Find where the given text appears and provide that cell's center as (x, y) coordinate. 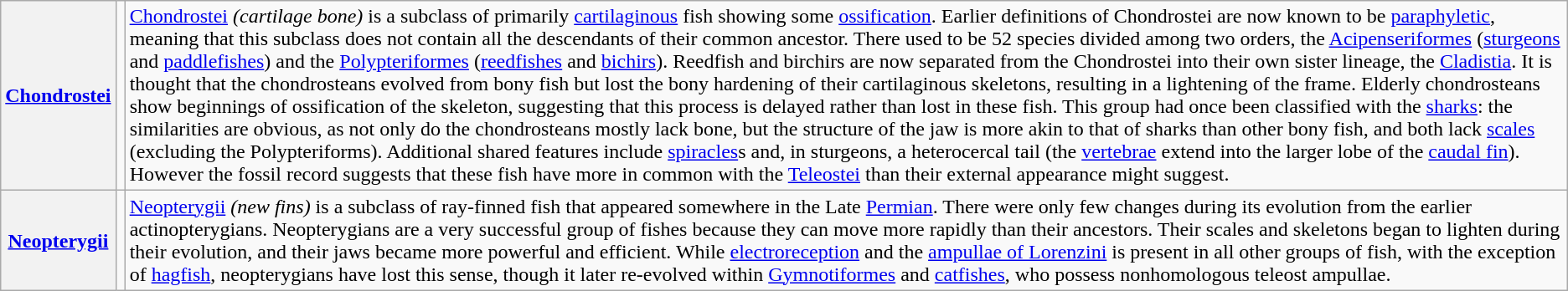
Chondrostei (59, 95)
Neopterygii (59, 241)
